Identify which cell holds the provided text, then report its [x, y] central coordinate. 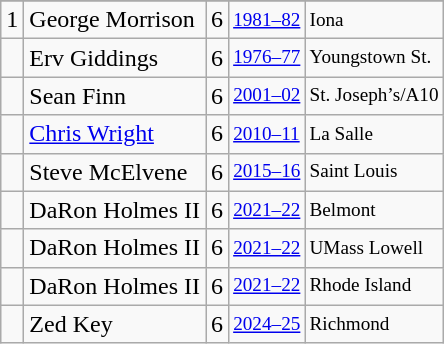
Sean Finn [115, 96]
Erv Giddings [115, 58]
2010–11 [267, 134]
1 [12, 20]
La Salle [374, 134]
St. Joseph’s/A10 [374, 96]
Zed Key [115, 324]
Richmond [374, 324]
Steve McElvene [115, 172]
1976–77 [267, 58]
Youngstown St. [374, 58]
Saint Louis [374, 172]
UMass Lowell [374, 248]
1981–82 [267, 20]
George Morrison [115, 20]
Chris Wright [115, 134]
2015–16 [267, 172]
Rhode Island [374, 286]
2024–25 [267, 324]
Belmont [374, 210]
Iona [374, 20]
2001–02 [267, 96]
